Provide the (X, Y) coordinate of the cell's center where the given text is located.  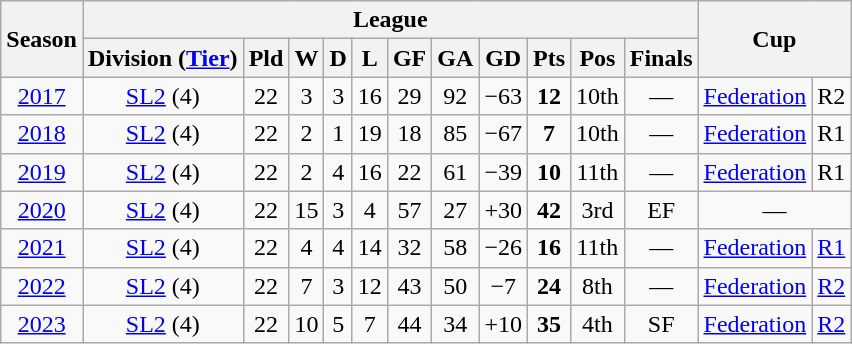
Pts (548, 58)
GA (456, 58)
57 (409, 210)
1 (338, 134)
50 (456, 286)
85 (456, 134)
W (306, 58)
15 (306, 210)
+10 (504, 324)
2021 (42, 248)
2023 (42, 324)
61 (456, 172)
14 (370, 248)
2020 (42, 210)
44 (409, 324)
GD (504, 58)
34 (456, 324)
32 (409, 248)
Season (42, 39)
5 (338, 324)
Cup (774, 39)
−39 (504, 172)
Pld (266, 58)
42 (548, 210)
3rd (598, 210)
−63 (504, 96)
27 (456, 210)
2017 (42, 96)
D (338, 58)
92 (456, 96)
+30 (504, 210)
Pos (598, 58)
58 (456, 248)
−7 (504, 286)
Division (Tier) (162, 58)
GF (409, 58)
43 (409, 286)
−26 (504, 248)
SF (661, 324)
19 (370, 134)
8th (598, 286)
League (390, 20)
Finals (661, 58)
4th (598, 324)
2019 (42, 172)
EF (661, 210)
L (370, 58)
29 (409, 96)
35 (548, 324)
2022 (42, 286)
2018 (42, 134)
18 (409, 134)
24 (548, 286)
−67 (504, 134)
